Determine the (x, y) coordinate at the center of the cell enclosing the given text.  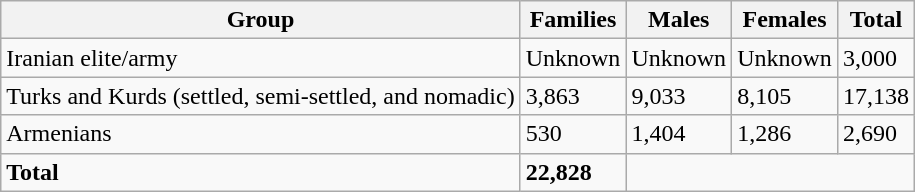
Families (573, 20)
1,404 (679, 134)
1,286 (785, 134)
3,000 (876, 58)
Males (679, 20)
530 (573, 134)
Turks and Kurds (settled, semi-settled, and nomadic) (260, 96)
Iranian elite/army (260, 58)
17,138 (876, 96)
2,690 (876, 134)
9,033 (679, 96)
22,828 (573, 172)
8,105 (785, 96)
3,863 (573, 96)
Armenians (260, 134)
Females (785, 20)
Group (260, 20)
